Find where the given text appears and provide that cell's center as (x, y) coordinate. 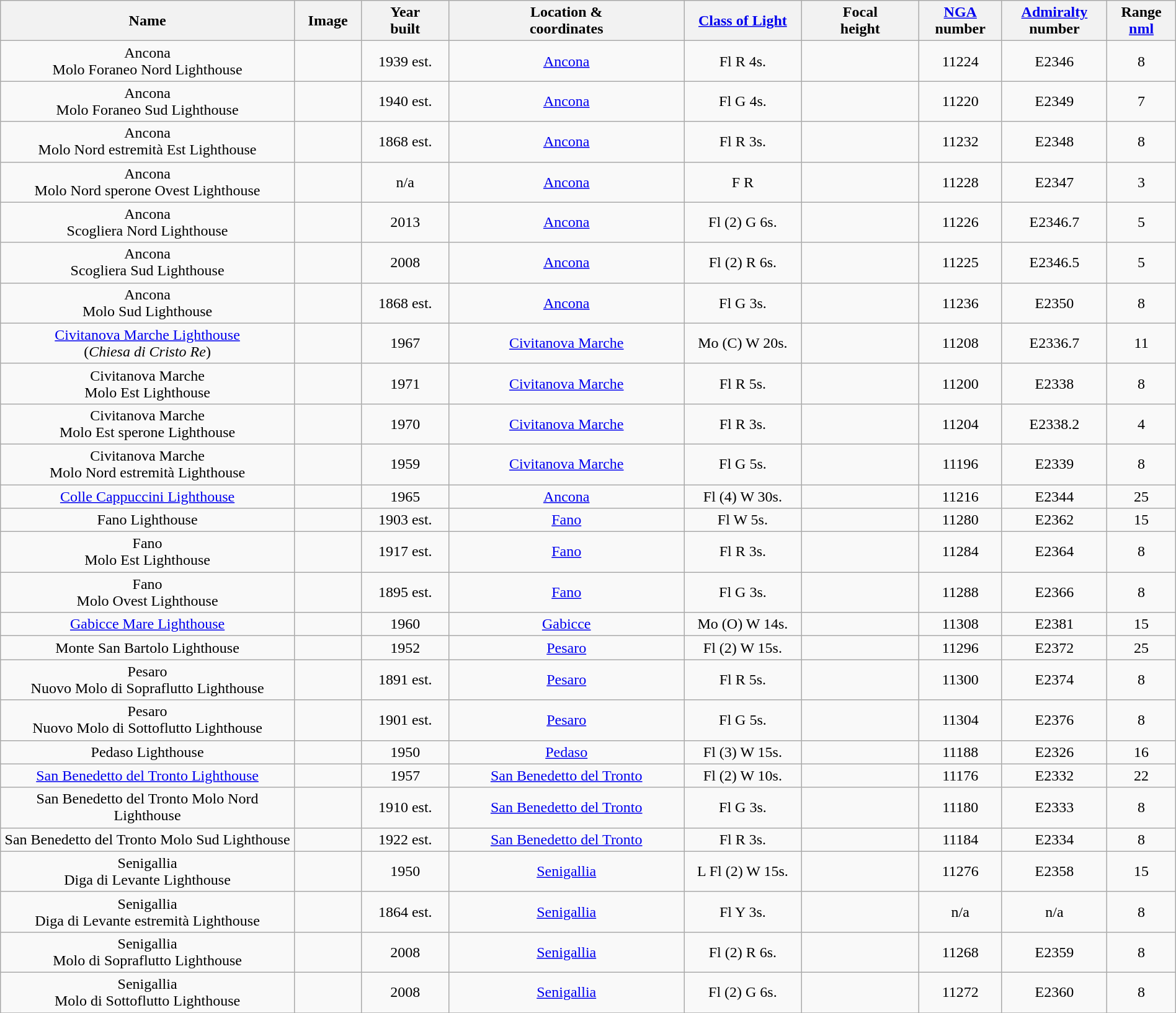
San Benedetto del Tronto Molo Nord Lighthouse (148, 807)
11184 (960, 839)
E2360 (1054, 992)
PesaroNuovo Molo di Sottoflutto Lighthouse (148, 720)
11180 (960, 807)
Fl W 5s. (743, 520)
FanoMolo Est Lighthouse (148, 552)
1959 (406, 464)
Civitanova Marche Lighthouse(Chiesa di Cristo Re) (148, 343)
4 (1141, 424)
F R (743, 182)
E2359 (1054, 952)
E2362 (1054, 520)
1910 est. (406, 807)
11226 (960, 222)
1967 (406, 343)
16 (1141, 752)
11196 (960, 464)
3 (1141, 182)
1922 est. (406, 839)
San Benedetto del Tronto Molo Sud Lighthouse (148, 839)
Civitanova MarcheMolo Est sperone Lighthouse (148, 424)
E2349 (1054, 102)
Yearbuilt (406, 21)
Fl R 4s. (743, 61)
E2364 (1054, 552)
E2350 (1054, 303)
Gabicce (567, 624)
1864 est. (406, 911)
Pedaso Lighthouse (148, 752)
E2346 (1054, 61)
PesaroNuovo Molo di Sopraflutto Lighthouse (148, 679)
E2338 (1054, 383)
11216 (960, 497)
11188 (960, 752)
E2334 (1054, 839)
Location & coordinates (567, 21)
2013 (406, 222)
11280 (960, 520)
E2376 (1054, 720)
1960 (406, 624)
AnconaScogliera Sud Lighthouse (148, 263)
FanoMolo Ovest Lighthouse (148, 593)
11288 (960, 593)
11220 (960, 102)
11232 (960, 141)
L Fl (2) W 15s. (743, 872)
Mo (C) W 20s. (743, 343)
11304 (960, 720)
AnconaMolo Nord sperone Ovest Lighthouse (148, 182)
1903 est. (406, 520)
Rangenml (1141, 21)
Name (148, 21)
1965 (406, 497)
AnconaMolo Foraneo Nord Lighthouse (148, 61)
E2366 (1054, 593)
SenigalliaDiga di Levante estremità Lighthouse (148, 911)
SenigalliaMolo di Sottoflutto Lighthouse (148, 992)
E2348 (1054, 141)
E2336.7 (1054, 343)
Fl Y 3s. (743, 911)
1901 est. (406, 720)
E2358 (1054, 872)
Focalheight (860, 21)
AnconaMolo Nord estremità Est Lighthouse (148, 141)
Class of Light (743, 21)
1940 est. (406, 102)
E2333 (1054, 807)
11204 (960, 424)
Fl (3) W 15s. (743, 752)
E2374 (1054, 679)
11276 (960, 872)
E2347 (1054, 182)
Admiraltynumber (1054, 21)
Image (327, 21)
SenigalliaDiga di Levante Lighthouse (148, 872)
1952 (406, 648)
E2338.2 (1054, 424)
1895 est. (406, 593)
11 (1141, 343)
22 (1141, 776)
E2332 (1054, 776)
E2346.5 (1054, 263)
NGAnumber (960, 21)
11236 (960, 303)
1971 (406, 383)
Civitanova MarcheMolo Est Lighthouse (148, 383)
San Benedetto del Tronto Lighthouse (148, 776)
E2326 (1054, 752)
E2339 (1054, 464)
7 (1141, 102)
E2344 (1054, 497)
11200 (960, 383)
11308 (960, 624)
E2346.7 (1054, 222)
Mo (O) W 14s. (743, 624)
SenigalliaMolo di Sopraflutto Lighthouse (148, 952)
Pedaso (567, 752)
AnconaScogliera Nord Lighthouse (148, 222)
Fl (4) W 30s. (743, 497)
1970 (406, 424)
11296 (960, 648)
11268 (960, 952)
AnconaMolo Foraneo Sud Lighthouse (148, 102)
Monte San Bartolo Lighthouse (148, 648)
AnconaMolo Sud Lighthouse (148, 303)
11208 (960, 343)
Civitanova MarcheMolo Nord estremità Lighthouse (148, 464)
Gabicce Mare Lighthouse (148, 624)
1917 est. (406, 552)
11272 (960, 992)
11284 (960, 552)
1957 (406, 776)
Colle Cappuccini Lighthouse (148, 497)
1939 est. (406, 61)
Fl (2) W 10s. (743, 776)
11224 (960, 61)
11300 (960, 679)
E2381 (1054, 624)
11176 (960, 776)
E2372 (1054, 648)
11228 (960, 182)
1891 est. (406, 679)
Fano Lighthouse (148, 520)
Fl (2) W 15s. (743, 648)
Fl G 4s. (743, 102)
11225 (960, 263)
